Pinpoint the cell where the given text exists, returning its [x, y] midpoint coordinate. 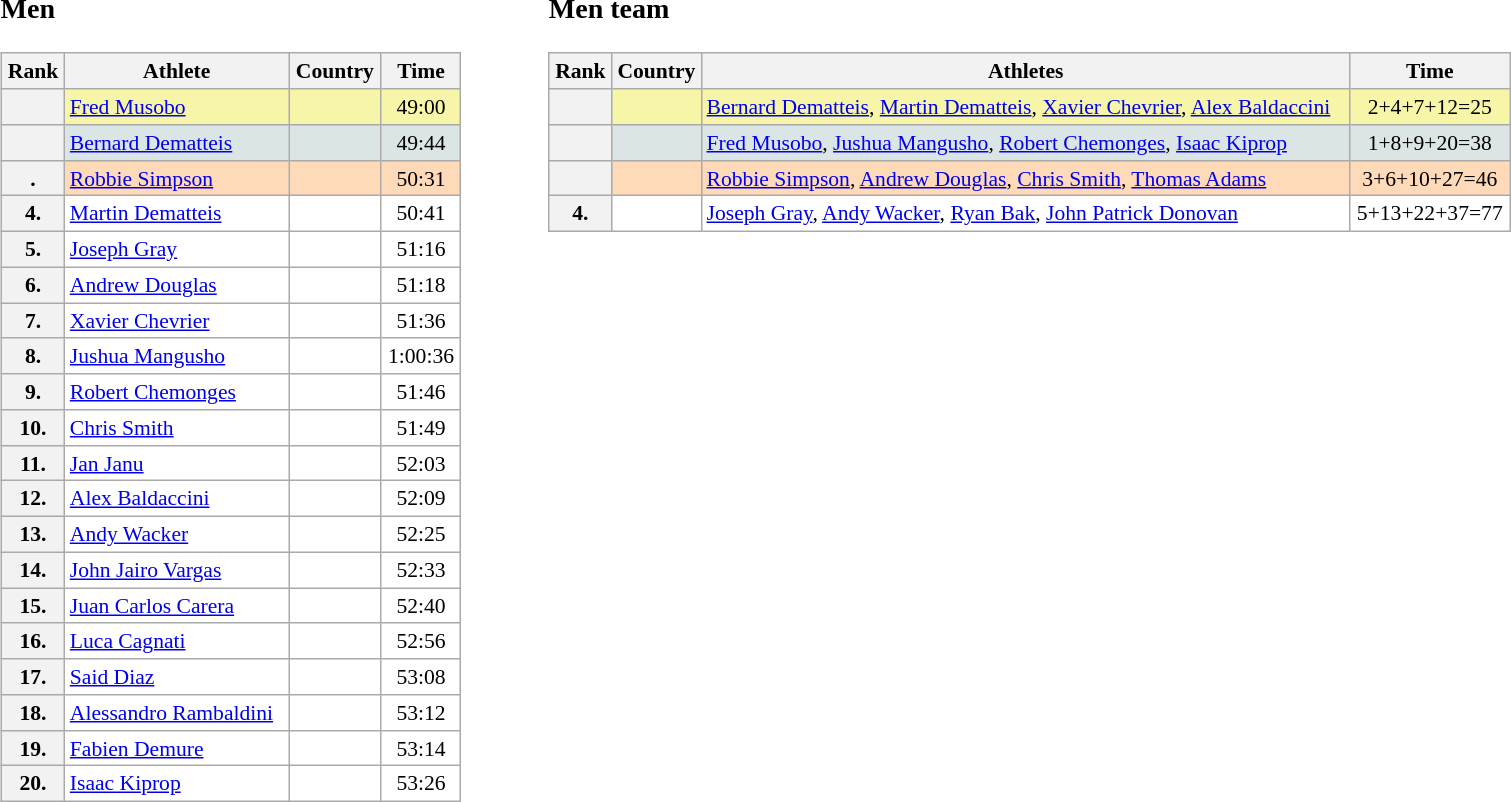
Luca Cagnati [177, 641]
Robert Chemonges [177, 392]
Andy Wacker [177, 535]
51:18 [421, 285]
5+13+22+37=77 [1430, 214]
Alessandro Rambaldini [177, 713]
. [33, 178]
Robbie Simpson [177, 178]
52:09 [421, 499]
Juan Carlos Carera [177, 606]
Isaac Kiprop [177, 784]
53:26 [421, 784]
7. [33, 321]
1:00:36 [421, 356]
14. [33, 570]
2+4+7+12=25 [1430, 107]
16. [33, 641]
6. [33, 285]
13. [33, 535]
19. [33, 748]
Chris Smith [177, 428]
9. [33, 392]
Fred Musobo, Jushua Mangusho, Robert Chemonges, Isaac Kiprop [1025, 143]
Bernard Dematteis, Martin Dematteis, Xavier Chevrier, Alex Baldaccini [1025, 107]
Jan Janu [177, 463]
10. [33, 428]
Fabien Demure [177, 748]
52:03 [421, 463]
3+6+10+27=46 [1430, 178]
17. [33, 677]
11. [33, 463]
49:44 [421, 143]
53:08 [421, 677]
20. [33, 784]
51:46 [421, 392]
15. [33, 606]
52:25 [421, 535]
51:16 [421, 250]
12. [33, 499]
Fred Musobo [177, 107]
50:41 [421, 214]
Athlete [177, 71]
52:33 [421, 570]
Andrew Douglas [177, 285]
Alex Baldaccini [177, 499]
51:36 [421, 321]
Martin Dematteis [177, 214]
1+8+9+20=38 [1430, 143]
Bernard Dematteis [177, 143]
Robbie Simpson, Andrew Douglas, Chris Smith, Thomas Adams [1025, 178]
Joseph Gray [177, 250]
49:00 [421, 107]
50:31 [421, 178]
8. [33, 356]
18. [33, 713]
52:56 [421, 641]
Jushua Mangusho [177, 356]
Athletes [1025, 71]
5. [33, 250]
52:40 [421, 606]
Joseph Gray, Andy Wacker, Ryan Bak, John Patrick Donovan [1025, 214]
John Jairo Vargas [177, 570]
Said Diaz [177, 677]
53:12 [421, 713]
Xavier Chevrier [177, 321]
53:14 [421, 748]
51:49 [421, 428]
